Return (x, y) of the center of cell containing provided text 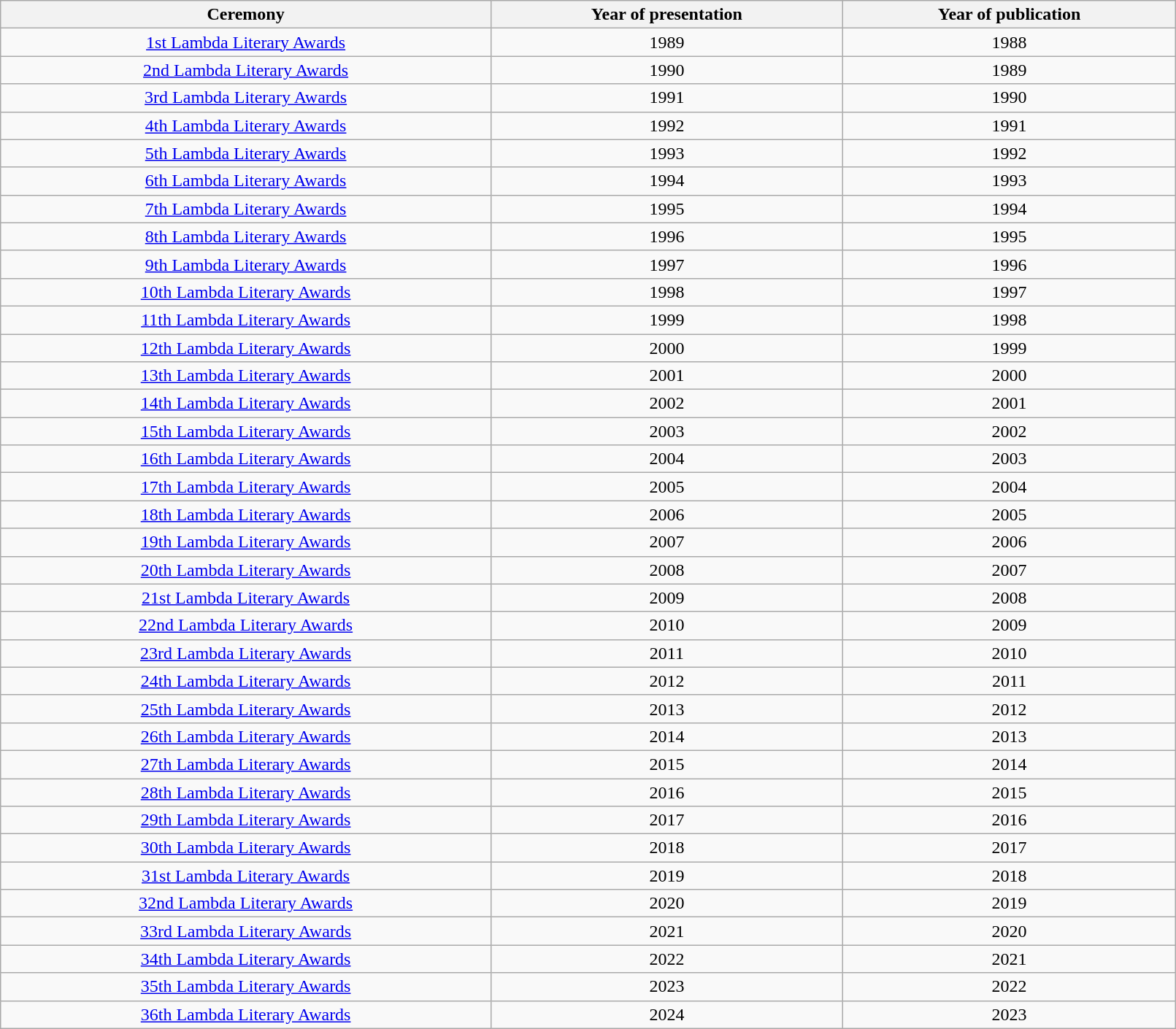
28th Lambda Literary Awards (246, 792)
24th Lambda Literary Awards (246, 681)
26th Lambda Literary Awards (246, 736)
31st Lambda Literary Awards (246, 876)
20th Lambda Literary Awards (246, 570)
30th Lambda Literary Awards (246, 848)
7th Lambda Literary Awards (246, 209)
Year of publication (1009, 15)
17th Lambda Literary Awards (246, 487)
1988 (1009, 42)
9th Lambda Literary Awards (246, 264)
25th Lambda Literary Awards (246, 709)
15th Lambda Literary Awards (246, 431)
Ceremony (246, 15)
22nd Lambda Literary Awards (246, 625)
1st Lambda Literary Awards (246, 42)
34th Lambda Literary Awards (246, 959)
4th Lambda Literary Awards (246, 126)
6th Lambda Literary Awards (246, 181)
23rd Lambda Literary Awards (246, 653)
27th Lambda Literary Awards (246, 764)
35th Lambda Literary Awards (246, 987)
13th Lambda Literary Awards (246, 376)
12th Lambda Literary Awards (246, 348)
8th Lambda Literary Awards (246, 236)
Year of presentation (666, 15)
36th Lambda Literary Awards (246, 1014)
5th Lambda Literary Awards (246, 153)
3rd Lambda Literary Awards (246, 98)
16th Lambda Literary Awards (246, 459)
2nd Lambda Literary Awards (246, 70)
11th Lambda Literary Awards (246, 320)
29th Lambda Literary Awards (246, 820)
10th Lambda Literary Awards (246, 292)
33rd Lambda Literary Awards (246, 931)
14th Lambda Literary Awards (246, 404)
2024 (666, 1014)
21st Lambda Literary Awards (246, 598)
18th Lambda Literary Awards (246, 514)
32nd Lambda Literary Awards (246, 903)
19th Lambda Literary Awards (246, 542)
